For the text-containing cell, return its midpoint in [X, Y] coordinate format. 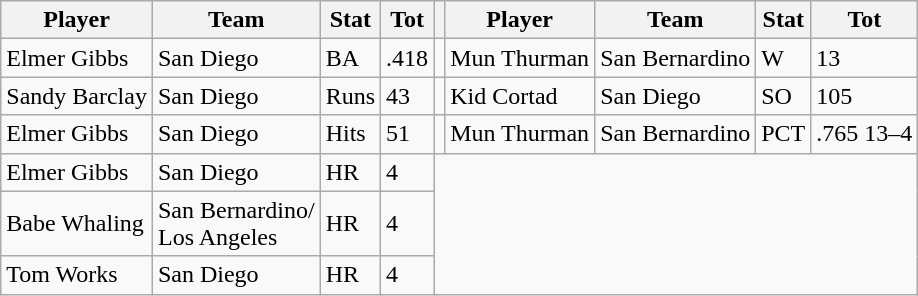
PCT [784, 134]
SO [784, 96]
BA [350, 58]
51 [408, 134]
.765 13–4 [864, 134]
13 [864, 58]
43 [408, 96]
.418 [408, 58]
105 [864, 96]
Tom Works [77, 275]
Kid Cortad [520, 96]
San Bernardino/Los Angeles [236, 224]
W [784, 58]
Hits [350, 134]
Runs [350, 96]
Babe Whaling [77, 224]
Sandy Barclay [77, 96]
